For the text-containing cell, return its midpoint in [x, y] coordinate format. 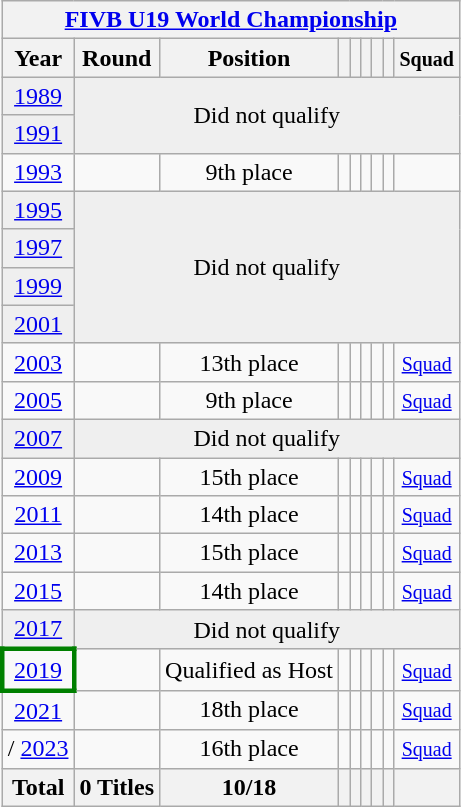
2009 [38, 477]
2007 [38, 438]
2019 [38, 670]
/ 2023 [38, 749]
13th place [250, 362]
2015 [38, 591]
2005 [38, 400]
1991 [38, 134]
1999 [38, 286]
Year [38, 58]
0 Titles [117, 787]
18th place [250, 710]
16th place [250, 749]
2017 [38, 630]
1993 [38, 172]
2003 [38, 362]
Round [117, 58]
1989 [38, 96]
Qualified as Host [250, 670]
1997 [38, 248]
Position [250, 58]
2001 [38, 324]
10/18 [250, 787]
1995 [38, 210]
2021 [38, 710]
Total [38, 787]
2011 [38, 515]
2013 [38, 553]
FIVB U19 World Championship [230, 20]
